Extract the (x, y) coordinate from the center of the cell holding the provided text.  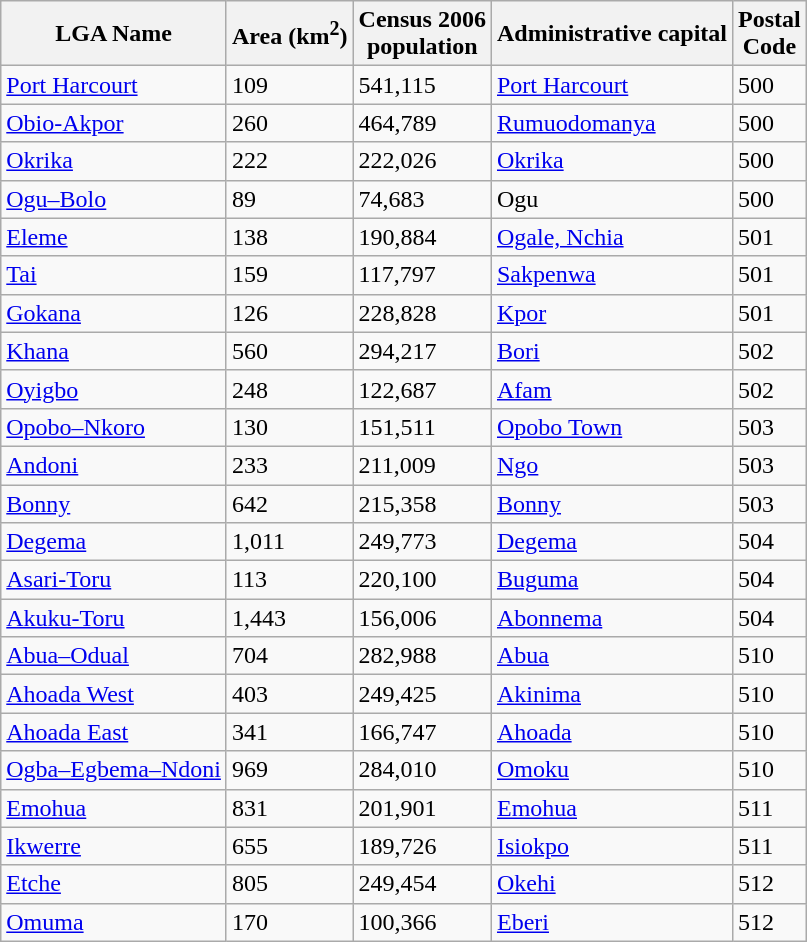
109 (290, 85)
LGA Name (114, 34)
541,115 (422, 85)
222 (290, 161)
260 (290, 123)
Eleme (114, 237)
Ahoada West (114, 694)
113 (290, 580)
Census 2006 population (422, 34)
704 (290, 656)
Gokana (114, 313)
Asari-Toru (114, 580)
Eberi (612, 922)
Ahoada East (114, 732)
560 (290, 351)
PostalCode (770, 34)
Tai (114, 275)
642 (290, 503)
Okehi (612, 884)
282,988 (422, 656)
Omuma (114, 922)
201,901 (422, 808)
Ogba–Egbema–Ndoni (114, 770)
Isiokpo (612, 846)
Buguma (612, 580)
122,687 (422, 389)
Etche (114, 884)
Omoku (612, 770)
189,726 (422, 846)
Opobo–Nkoro (114, 427)
211,009 (422, 465)
130 (290, 427)
249,454 (422, 884)
74,683 (422, 199)
1,011 (290, 542)
Opobo Town (612, 427)
126 (290, 313)
159 (290, 275)
Abonnema (612, 618)
220,100 (422, 580)
100,366 (422, 922)
151,511 (422, 427)
Ogale, Nchia (612, 237)
Abua–Odual (114, 656)
Sakpenwa (612, 275)
Ogu (612, 199)
969 (290, 770)
190,884 (422, 237)
Khana (114, 351)
Afam (612, 389)
248 (290, 389)
Obio-Akpor (114, 123)
222,026 (422, 161)
Akuku-Toru (114, 618)
166,747 (422, 732)
294,217 (422, 351)
Abua (612, 656)
Ikwerre (114, 846)
655 (290, 846)
117,797 (422, 275)
Andoni (114, 465)
Administrative capital (612, 34)
Bori (612, 351)
284,010 (422, 770)
464,789 (422, 123)
Oyigbo (114, 389)
215,358 (422, 503)
1,443 (290, 618)
Akinima (612, 694)
156,006 (422, 618)
249,425 (422, 694)
403 (290, 694)
805 (290, 884)
89 (290, 199)
228,828 (422, 313)
138 (290, 237)
249,773 (422, 542)
831 (290, 808)
Ahoada (612, 732)
170 (290, 922)
Kpor (612, 313)
233 (290, 465)
Ogu–Bolo (114, 199)
341 (290, 732)
Area (km2) (290, 34)
Ngo (612, 465)
Rumuodomanya (612, 123)
